Output the [x, y] coordinate of the center of the cell containing the given text.  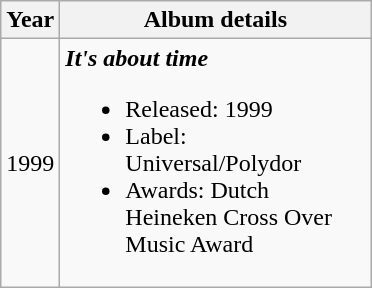
1999 [30, 163]
Album details [216, 20]
It's about timeReleased: 1999Label: Universal/PolydorAwards: Dutch Heineken Cross Over Music Award [216, 163]
Year [30, 20]
